Output the (X, Y) coordinate of the center of the cell containing the given text.  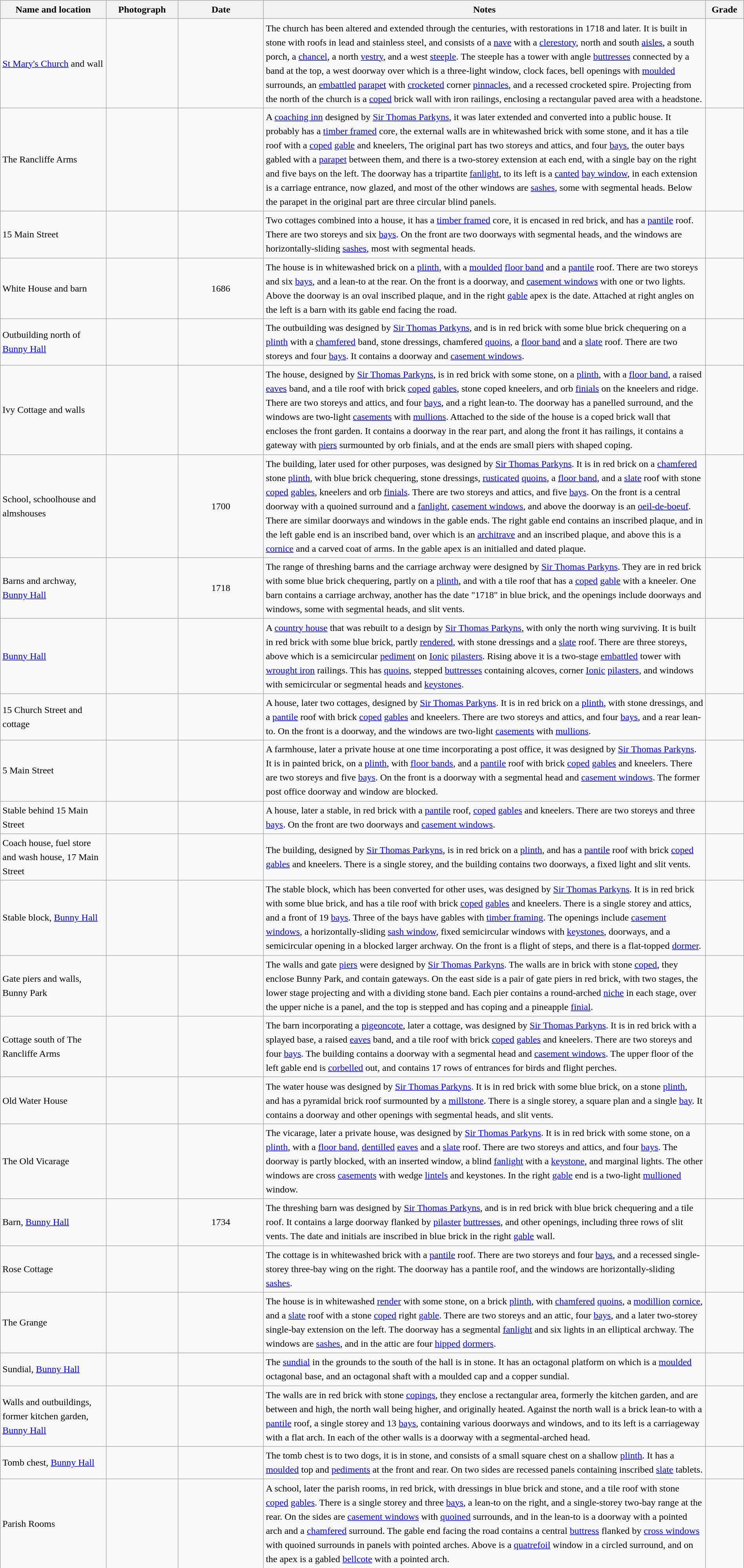
The Rancliffe Arms (53, 159)
Sundial, Bunny Hall (53, 1369)
5 Main Street (53, 771)
1700 (221, 506)
Photograph (142, 9)
Date (221, 9)
Grade (724, 9)
1718 (221, 588)
The Old Vicarage (53, 1161)
Old Water House (53, 1100)
Gate piers and walls, Bunny Park (53, 986)
School, schoolhouse and almshouses (53, 506)
Coach house, fuel store and wash house, 17 Main Street (53, 857)
Cottage south of The Rancliffe Arms (53, 1047)
The Grange (53, 1322)
1686 (221, 288)
Name and location (53, 9)
White House and barn (53, 288)
Tomb chest, Bunny Hall (53, 1463)
Rose Cottage (53, 1269)
15 Church Street and cottage (53, 717)
Outbuilding north of Bunny Hall (53, 342)
Notes (484, 9)
Parish Rooms (53, 1523)
Walls and outbuildings, former kitchen garden, Bunny Hall (53, 1416)
Bunny Hall (53, 656)
St Mary's Church and wall (53, 64)
Barn, Bunny Hall (53, 1222)
1734 (221, 1222)
Stable behind 15 Main Street (53, 818)
Ivy Cottage and walls (53, 410)
15 Main Street (53, 235)
Barns and archway, Bunny Hall (53, 588)
Stable block, Bunny Hall (53, 918)
